Return the [X, Y] coordinate for the center point of the cell that contains the specified text.  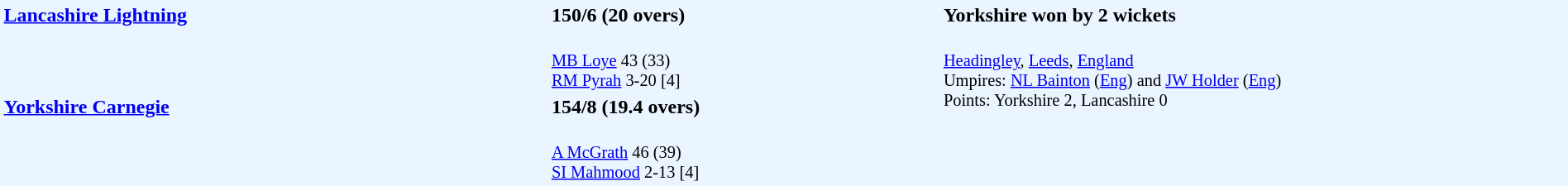
Headingley, Leeds, England Umpires: NL Bainton (Eng) and JW Holder (Eng) Points: Yorkshire 2, Lancashire 0 [1254, 107]
A McGrath 46 (39) SI Mahmood 2-13 [4] [744, 152]
Yorkshire Carnegie [275, 139]
MB Loye 43 (33) RM Pyrah 3-20 [4] [744, 61]
Yorkshire won by 2 wickets [1254, 15]
150/6 (20 overs) [744, 15]
154/8 (19.4 overs) [744, 107]
Lancashire Lightning [275, 47]
